Search for the cell housing the specified text and yield its (X, Y) center coordinate. 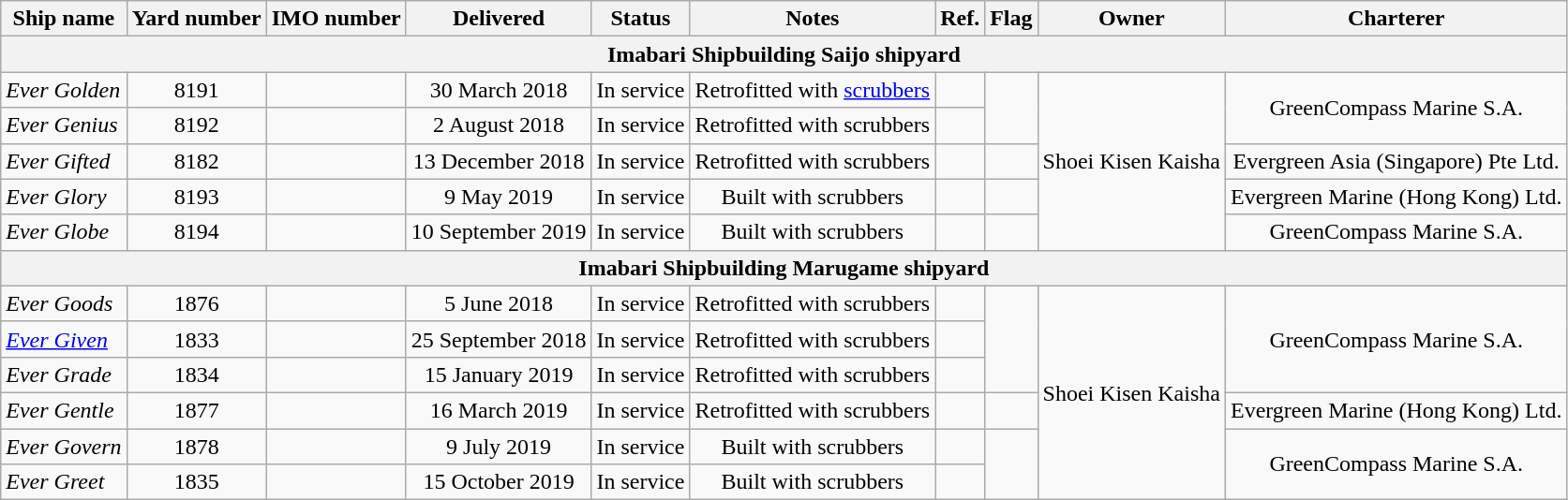
9 May 2019 (499, 197)
Owner (1131, 19)
Ever Goods (64, 303)
Flag (1011, 19)
15 October 2019 (499, 482)
Ever Genius (64, 125)
IMO number (336, 19)
Ship name (64, 19)
Ever Given (64, 339)
Notes (813, 19)
Ever Gentle (64, 410)
16 March 2019 (499, 410)
Imabari Shipbuilding Marugame shipyard (784, 268)
Delivered (499, 19)
Yard number (197, 19)
Ever Glory (64, 197)
Evergreen Asia (Singapore) Pte Ltd. (1396, 161)
15 January 2019 (499, 375)
Ever Globe (64, 232)
8193 (197, 197)
1878 (197, 447)
Ever Golden (64, 90)
Status (641, 19)
2 August 2018 (499, 125)
Ever Govern (64, 447)
1835 (197, 482)
30 March 2018 (499, 90)
8194 (197, 232)
Charterer (1396, 19)
Ever Gifted (64, 161)
1833 (197, 339)
8192 (197, 125)
13 December 2018 (499, 161)
8191 (197, 90)
1877 (197, 410)
5 June 2018 (499, 303)
1876 (197, 303)
Ref. (960, 19)
8182 (197, 161)
10 September 2019 (499, 232)
Ever Grade (64, 375)
1834 (197, 375)
Ever Greet (64, 482)
25 September 2018 (499, 339)
9 July 2019 (499, 447)
Imabari Shipbuilding Saijo shipyard (784, 54)
